From the cell containing the given text, extract its center point as [x, y] coordinate. 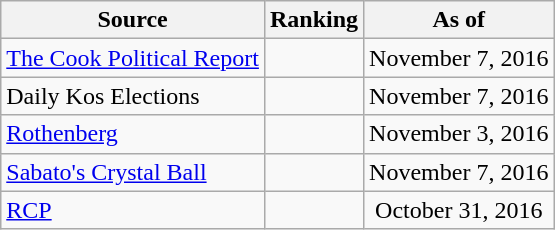
As of [459, 20]
Daily Kos Elections [133, 96]
Ranking [314, 20]
Source [133, 20]
Sabato's Crystal Ball [133, 172]
The Cook Political Report [133, 58]
November 3, 2016 [459, 134]
Rothenberg [133, 134]
October 31, 2016 [459, 210]
RCP [133, 210]
